Determine the (X, Y) coordinate at the center of the cell enclosing the given text.  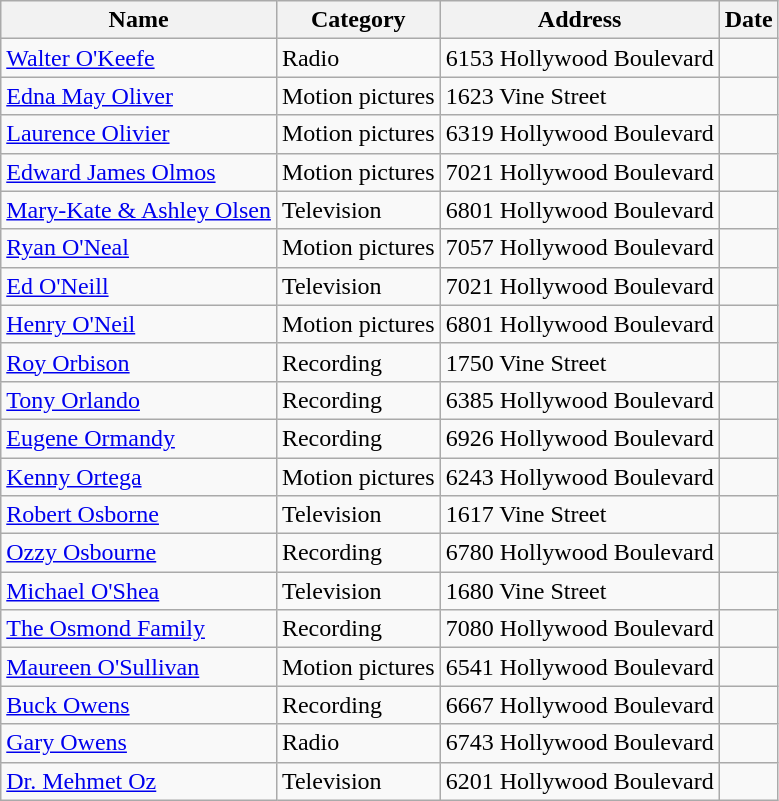
6319 Hollywood Boulevard (580, 134)
6385 Hollywood Boulevard (580, 400)
Michael O'Shea (139, 591)
Edward James Olmos (139, 172)
Walter O'Keefe (139, 58)
Ed O'Neill (139, 286)
1617 Vine Street (580, 515)
1750 Vine Street (580, 362)
Ryan O'Neal (139, 248)
Edna May Oliver (139, 96)
7080 Hollywood Boulevard (580, 629)
Henry O'Neil (139, 324)
Dr. Mehmet Oz (139, 781)
6243 Hollywood Boulevard (580, 477)
The Osmond Family (139, 629)
Robert Osborne (139, 515)
Buck Owens (139, 705)
6926 Hollywood Boulevard (580, 438)
Gary Owens (139, 743)
Name (139, 20)
Tony Orlando (139, 400)
6541 Hollywood Boulevard (580, 667)
6201 Hollywood Boulevard (580, 781)
Mary-Kate & Ashley Olsen (139, 210)
6667 Hollywood Boulevard (580, 705)
Ozzy Osbourne (139, 553)
Category (358, 20)
6743 Hollywood Boulevard (580, 743)
Roy Orbison (139, 362)
Maureen O'Sullivan (139, 667)
Kenny Ortega (139, 477)
1623 Vine Street (580, 96)
7057 Hollywood Boulevard (580, 248)
Date (748, 20)
1680 Vine Street (580, 591)
6780 Hollywood Boulevard (580, 553)
Address (580, 20)
Laurence Olivier (139, 134)
6153 Hollywood Boulevard (580, 58)
Eugene Ormandy (139, 438)
